Return (x, y) of the center of cell containing provided text 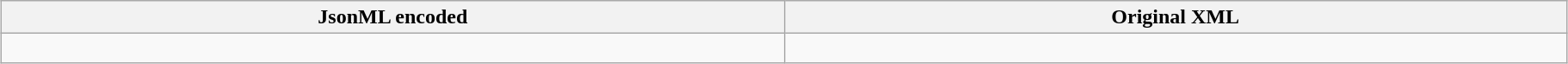
Original XML (1176, 17)
JsonML encoded (392, 17)
